From the cell containing the given text, extract its center point as [x, y] coordinate. 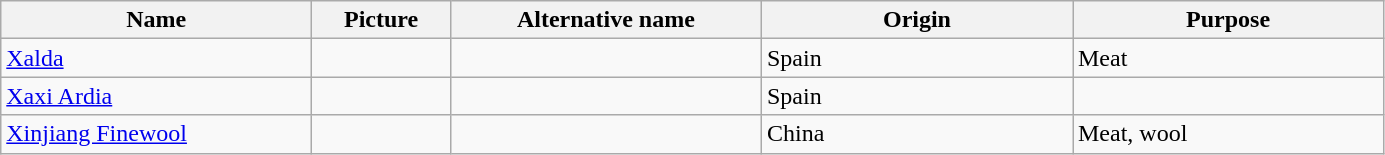
Meat, wool [1228, 134]
Xalda [156, 58]
Xaxi Ardia [156, 96]
China [916, 134]
Xinjiang Finewool [156, 134]
Origin [916, 20]
Name [156, 20]
Purpose [1228, 20]
Meat [1228, 58]
Picture [382, 20]
Alternative name [606, 20]
